Search for the cell housing the specified text and yield its (X, Y) center coordinate. 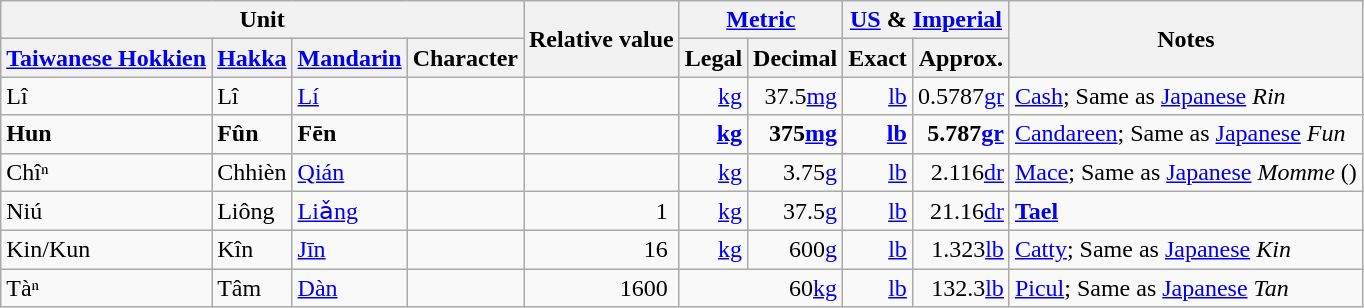
0.5787gr (960, 96)
60kg (760, 288)
Tael (1186, 211)
Cash; Same as Japanese Rin (1186, 96)
Exact (878, 58)
Tàⁿ (106, 288)
Hakka (252, 58)
Notes (1186, 39)
3.75g (796, 172)
Taiwanese Hokkien (106, 58)
1600 (602, 288)
Hun (106, 134)
Legal (713, 58)
375mg (796, 134)
5.787gr (960, 134)
Candareen; Same as Japanese Fun (1186, 134)
Metric (760, 20)
Kin/Kun (106, 250)
Character (465, 58)
37.5mg (796, 96)
Fûn (252, 134)
Unit (262, 20)
1 (602, 211)
Niú (106, 211)
Catty; Same as Japanese Kin (1186, 250)
Relative value (602, 39)
600g (796, 250)
Qián (350, 172)
1.323lb (960, 250)
Lí (350, 96)
37.5g (796, 211)
Liǎng (350, 211)
Liông (252, 211)
Dàn (350, 288)
Tâm (252, 288)
2.116dr (960, 172)
Mandarin (350, 58)
16 (602, 250)
Fēn (350, 134)
Approx. (960, 58)
US & Imperial (926, 20)
Decimal (796, 58)
Picul; Same as Japanese Tan (1186, 288)
Jīn (350, 250)
Chhièn (252, 172)
21.16dr (960, 211)
Chîⁿ (106, 172)
Kîn (252, 250)
132.3lb (960, 288)
Mace; Same as Japanese Momme () (1186, 172)
